Locate the cell with the specified text and output its [X, Y] center coordinate. 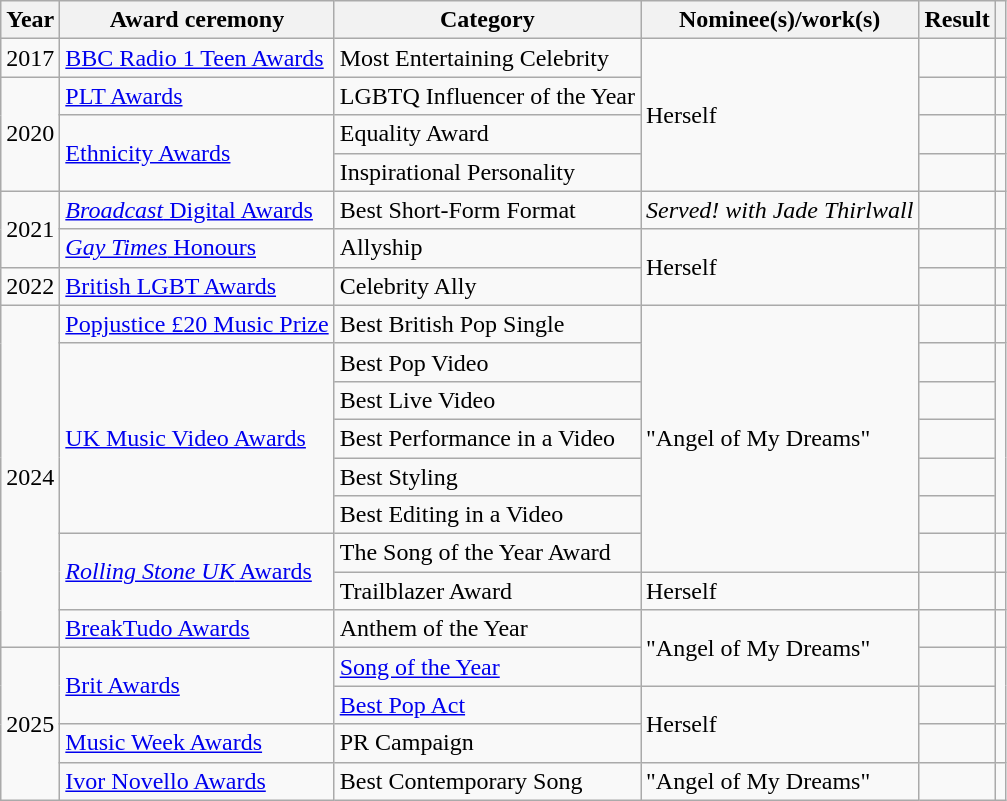
Ivor Novello Awards [197, 781]
LGBTQ Influencer of the Year [487, 96]
Gay Times Honours [197, 248]
Most Entertaining Celebrity [487, 58]
Celebrity Ally [487, 286]
Award ceremony [197, 20]
Trailblazer Award [487, 591]
Best Editing in a Video [487, 515]
Brit Awards [197, 686]
Best Short-Form Format [487, 210]
Category [487, 20]
UK Music Video Awards [197, 438]
Best British Pop Single [487, 324]
Ethnicity Awards [197, 153]
PR Campaign [487, 743]
2025 [30, 724]
British LGBT Awards [197, 286]
Rolling Stone UK Awards [197, 572]
2022 [30, 286]
Song of the Year [487, 667]
Best Contemporary Song [487, 781]
Best Live Video [487, 400]
Broadcast Digital Awards [197, 210]
Best Pop Act [487, 705]
Best Styling [487, 477]
Popjustice £20 Music Prize [197, 324]
Nominee(s)/work(s) [779, 20]
BBC Radio 1 Teen Awards [197, 58]
Year [30, 20]
2024 [30, 476]
BreakTudo Awards [197, 629]
Equality Award [487, 134]
2021 [30, 229]
Inspirational Personality [487, 172]
Best Pop Video [487, 362]
Allyship [487, 248]
Music Week Awards [197, 743]
2020 [30, 134]
PLT Awards [197, 96]
Best Performance in a Video [487, 438]
Anthem of the Year [487, 629]
2017 [30, 58]
The Song of the Year Award [487, 553]
Result [957, 20]
Served! with Jade Thirlwall [779, 210]
